Locate the cell with the specified text and output its [X, Y] center coordinate. 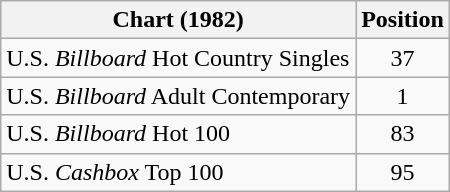
95 [403, 172]
Chart (1982) [178, 20]
U.S. Billboard Adult Contemporary [178, 96]
Position [403, 20]
1 [403, 96]
83 [403, 134]
37 [403, 58]
U.S. Billboard Hot 100 [178, 134]
U.S. Billboard Hot Country Singles [178, 58]
U.S. Cashbox Top 100 [178, 172]
